Output the [X, Y] coordinate of the center of the cell containing the given text.  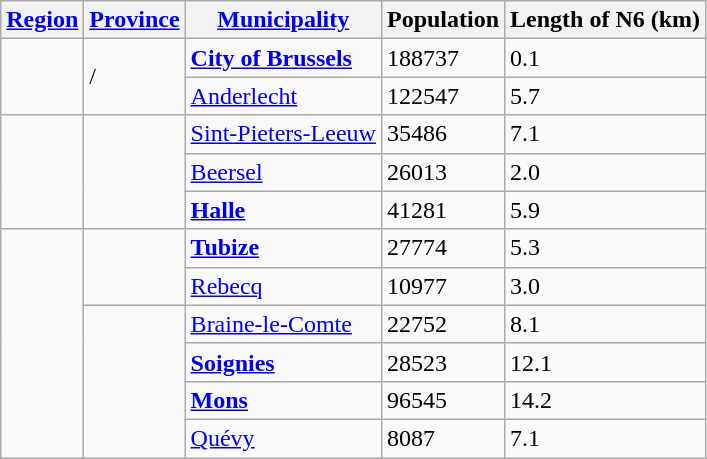
5.3 [606, 248]
Region [42, 20]
City of Brussels [283, 58]
Length of N6 (km) [606, 20]
Sint-Pieters-Leeuw [283, 134]
5.9 [606, 210]
14.2 [606, 400]
28523 [442, 362]
26013 [442, 172]
Soignies [283, 362]
122547 [442, 96]
Municipality [283, 20]
Quévy [283, 438]
8.1 [606, 324]
Population [442, 20]
188737 [442, 58]
27774 [442, 248]
/ [134, 77]
8087 [442, 438]
5.7 [606, 96]
96545 [442, 400]
Anderlecht [283, 96]
2.0 [606, 172]
Tubize [283, 248]
41281 [442, 210]
0.1 [606, 58]
Braine-le-Comte [283, 324]
3.0 [606, 286]
Beersel [283, 172]
10977 [442, 286]
Mons [283, 400]
Province [134, 20]
Rebecq [283, 286]
35486 [442, 134]
22752 [442, 324]
Halle [283, 210]
12.1 [606, 362]
